Output the [x, y] coordinate of the center of the cell containing the given text.  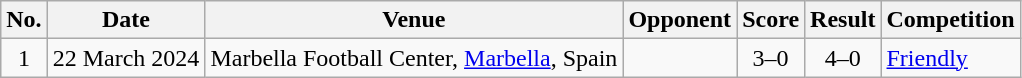
3–0 [771, 58]
No. [24, 20]
Opponent [680, 20]
Venue [414, 20]
Marbella Football Center, Marbella, Spain [414, 58]
4–0 [843, 58]
Friendly [950, 58]
Result [843, 20]
22 March 2024 [126, 58]
Score [771, 20]
Date [126, 20]
Competition [950, 20]
1 [24, 58]
